Pinpoint the cell where the given text exists, returning its [x, y] midpoint coordinate. 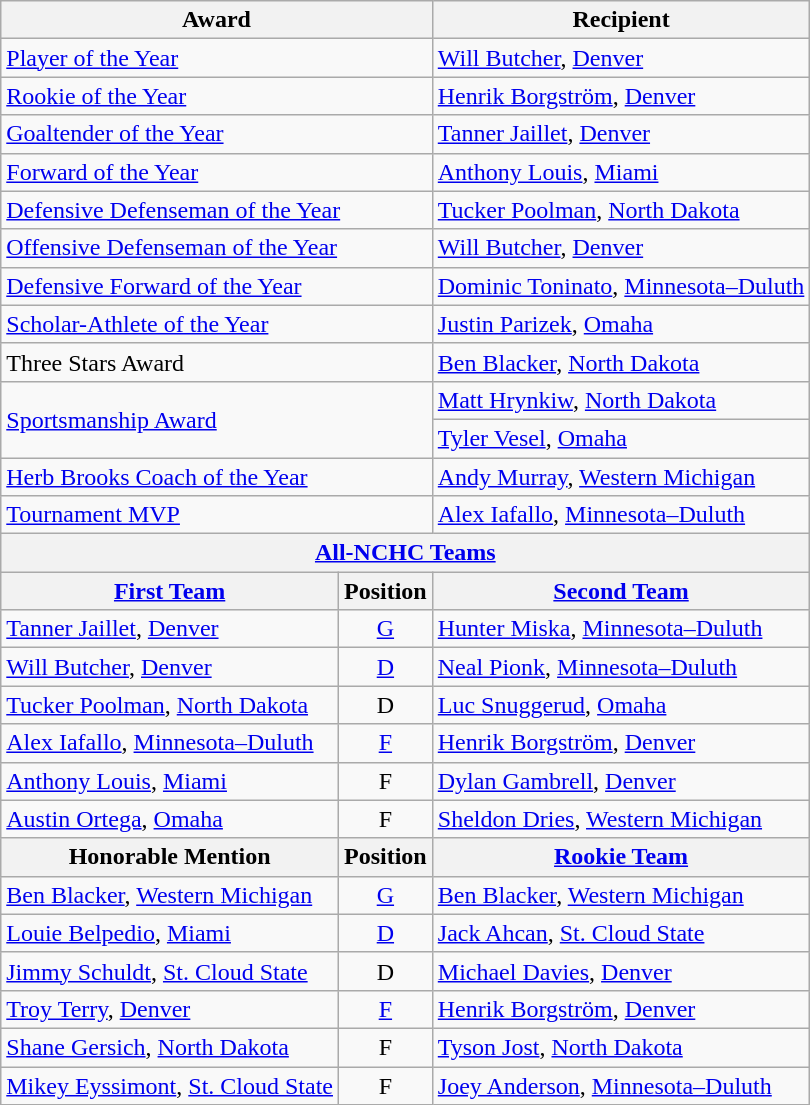
Second Team [621, 591]
Award [217, 20]
Recipient [621, 20]
Goaltender of the Year [217, 134]
Mikey Eyssimont, St. Cloud State [170, 1085]
Jimmy Schuldt, St. Cloud State [170, 971]
Three Stars Award [217, 362]
Troy Terry, Denver [170, 1009]
Forward of the Year [217, 172]
Dominic Toninato, Minnesota–Duluth [621, 286]
Jack Ahcan, St. Cloud State [621, 933]
Hunter Miska, Minnesota–Duluth [621, 629]
Austin Ortega, Omaha [170, 819]
Honorable Mention [170, 857]
Ben Blacker, North Dakota [621, 362]
All-NCHC Teams [406, 553]
Defensive Defenseman of the Year [217, 210]
Dylan Gambrell, Denver [621, 781]
Andy Murray, Western Michigan [621, 477]
Tournament MVP [217, 515]
Joey Anderson, Minnesota–Duluth [621, 1085]
Scholar-Athlete of the Year [217, 324]
Herb Brooks Coach of the Year [217, 477]
Sheldon Dries, Western Michigan [621, 819]
Shane Gersich, North Dakota [170, 1047]
Rookie Team [621, 857]
Tyler Vesel, Omaha [621, 438]
Justin Parizek, Omaha [621, 324]
Offensive Defenseman of the Year [217, 248]
Rookie of the Year [217, 96]
Louie Belpedio, Miami [170, 933]
Player of the Year [217, 58]
First Team [170, 591]
Luc Snuggerud, Omaha [621, 705]
Michael Davies, Denver [621, 971]
Sportsmanship Award [217, 419]
Neal Pionk, Minnesota–Duluth [621, 667]
Tyson Jost, North Dakota [621, 1047]
Matt Hrynkiw, North Dakota [621, 400]
Defensive Forward of the Year [217, 286]
